Search for the cell housing the specified text and yield its (x, y) center coordinate. 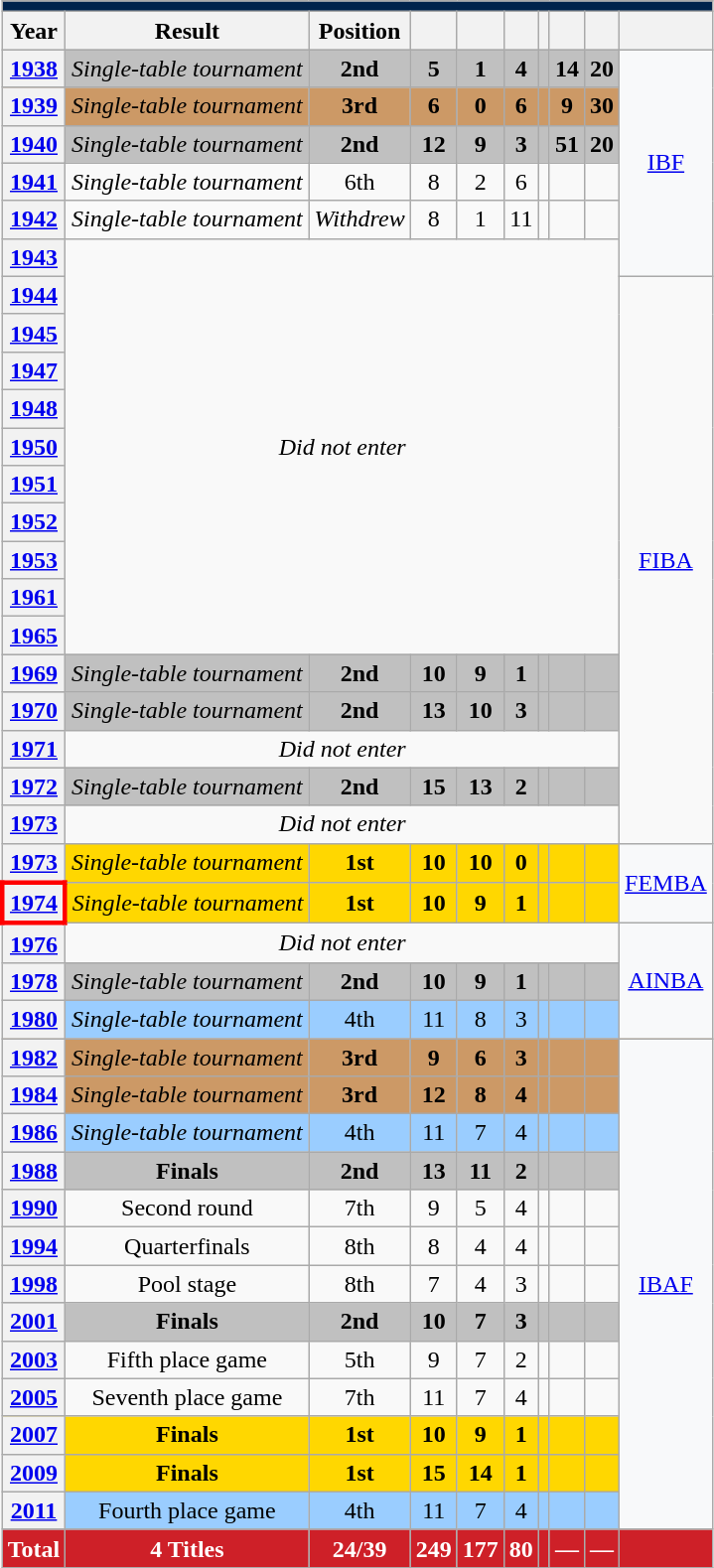
4 Titles (187, 1548)
1944 (34, 295)
IBAF (666, 1285)
1950 (34, 446)
AINBA (666, 981)
1972 (34, 786)
24/39 (359, 1548)
FEMBA (666, 884)
Seventh place game (187, 1397)
1990 (34, 1209)
2011 (34, 1510)
1976 (34, 943)
1978 (34, 981)
1948 (34, 408)
1940 (34, 144)
1952 (34, 522)
30 (602, 106)
1982 (34, 1058)
IBF (666, 163)
1951 (34, 485)
Year (34, 31)
5th (359, 1359)
Second round (187, 1209)
1974 (34, 904)
Withdrew (359, 219)
1965 (34, 636)
1994 (34, 1246)
1945 (34, 333)
1938 (34, 69)
Pool stage (187, 1284)
1988 (34, 1171)
Fifth place game (187, 1359)
2003 (34, 1359)
249 (433, 1548)
FIBA (666, 560)
1953 (34, 560)
1970 (34, 711)
1986 (34, 1133)
1961 (34, 598)
Position (359, 31)
Fourth place game (187, 1510)
1969 (34, 673)
1980 (34, 1019)
1998 (34, 1284)
1947 (34, 370)
1943 (34, 257)
2001 (34, 1322)
2007 (34, 1435)
1941 (34, 182)
51 (566, 144)
Result (187, 31)
Total (34, 1548)
177 (481, 1548)
1939 (34, 106)
1942 (34, 219)
2009 (34, 1473)
2005 (34, 1397)
80 (520, 1548)
1971 (34, 749)
6th (359, 182)
Quarterfinals (187, 1246)
1984 (34, 1095)
